Return (X, Y) of the center of cell containing provided text 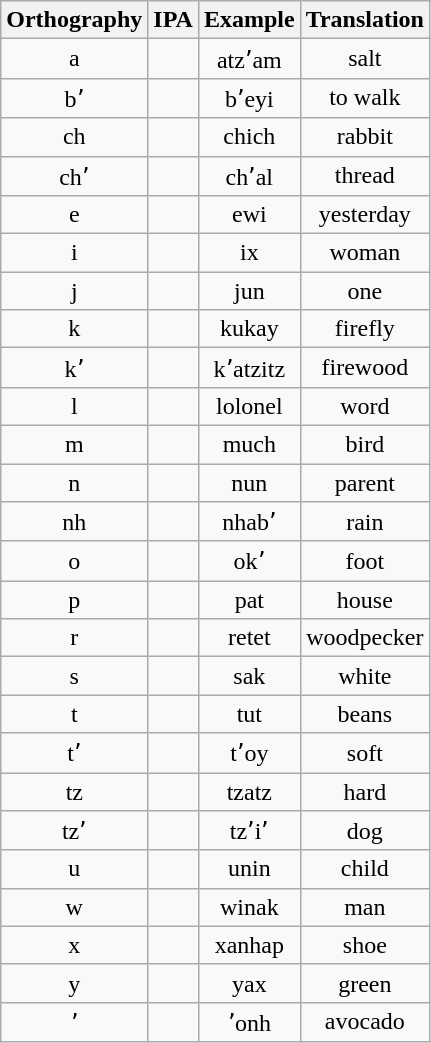
parent (364, 483)
chʼ (74, 176)
house (364, 600)
pat (249, 600)
bʼeyi (249, 98)
tzatz (249, 791)
man (364, 907)
l (74, 406)
firefly (364, 329)
nhabʼ (249, 522)
o (74, 561)
jun (249, 291)
w (74, 907)
okʼ (249, 561)
green (364, 983)
to walk (364, 98)
unin (249, 869)
bʼ (74, 98)
e (74, 215)
yax (249, 983)
salt (364, 59)
nun (249, 483)
white (364, 676)
beans (364, 714)
dog (364, 831)
s (74, 676)
tzʼiʼ (249, 831)
atzʼam (249, 59)
retet (249, 638)
woman (364, 253)
k (74, 329)
n (74, 483)
word (364, 406)
chʼal (249, 176)
thread (364, 176)
woodpecker (364, 638)
Orthography (74, 20)
ʼonh (249, 1022)
winak (249, 907)
tzʼ (74, 831)
kʼ (74, 368)
sak (249, 676)
y (74, 983)
xanhap (249, 945)
kukay (249, 329)
nh (74, 522)
t (74, 714)
m (74, 444)
r (74, 638)
avocado (364, 1022)
one (364, 291)
p (74, 600)
shoe (364, 945)
rabbit (364, 137)
soft (364, 753)
ʼ (74, 1022)
Example (249, 20)
j (74, 291)
much (249, 444)
tʼ (74, 753)
Translation (364, 20)
IPA (174, 20)
rain (364, 522)
ch (74, 137)
yesterday (364, 215)
kʼatzitz (249, 368)
tz (74, 791)
bird (364, 444)
tʼoy (249, 753)
tut (249, 714)
lolonel (249, 406)
chich (249, 137)
i (74, 253)
ewi (249, 215)
foot (364, 561)
hard (364, 791)
ix (249, 253)
x (74, 945)
a (74, 59)
firewood (364, 368)
child (364, 869)
u (74, 869)
